Scan for the cell matching the given text and deliver its [x, y] coordinate at center. 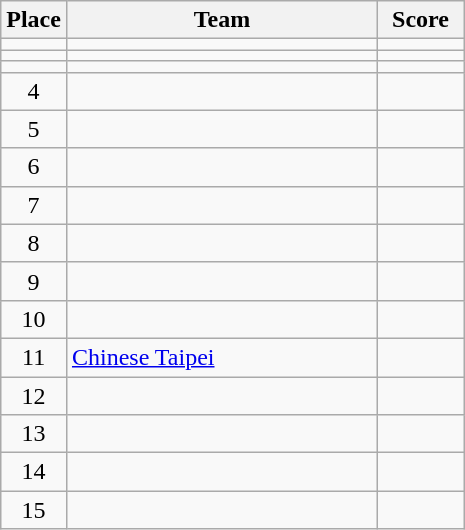
12 [34, 395]
Chinese Taipei [222, 357]
7 [34, 205]
13 [34, 434]
14 [34, 472]
10 [34, 319]
Score [421, 20]
11 [34, 357]
8 [34, 243]
Team [222, 20]
5 [34, 129]
15 [34, 510]
6 [34, 167]
4 [34, 91]
Place [34, 20]
9 [34, 281]
